Return the [X, Y] coordinate for the center point of the cell that contains the specified text.  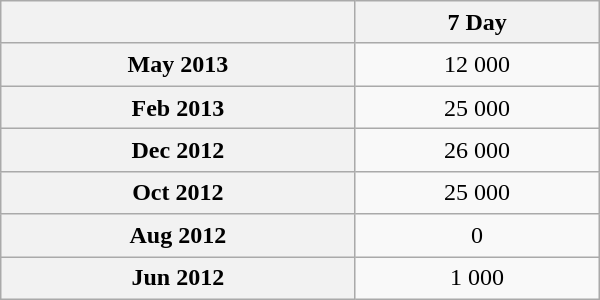
Dec 2012 [178, 150]
1 000 [477, 278]
May 2013 [178, 64]
Aug 2012 [178, 236]
12 000 [477, 64]
Jun 2012 [178, 278]
0 [477, 236]
7 Day [477, 22]
26 000 [477, 150]
Oct 2012 [178, 192]
Feb 2013 [178, 108]
